Return the [X, Y] coordinate for the center point of the cell that contains the specified text.  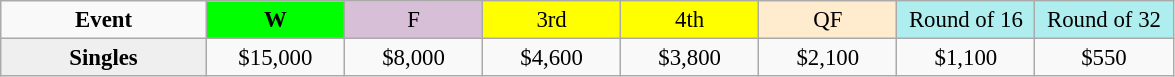
$4,600 [552, 58]
$3,800 [690, 58]
$550 [1104, 58]
$15,000 [275, 58]
F [413, 20]
$1,100 [966, 58]
Event [104, 20]
$8,000 [413, 58]
Round of 32 [1104, 20]
Round of 16 [966, 20]
W [275, 20]
$2,100 [828, 58]
4th [690, 20]
Singles [104, 58]
QF [828, 20]
3rd [552, 20]
